Output the [X, Y] coordinate of the center of the cell containing the given text.  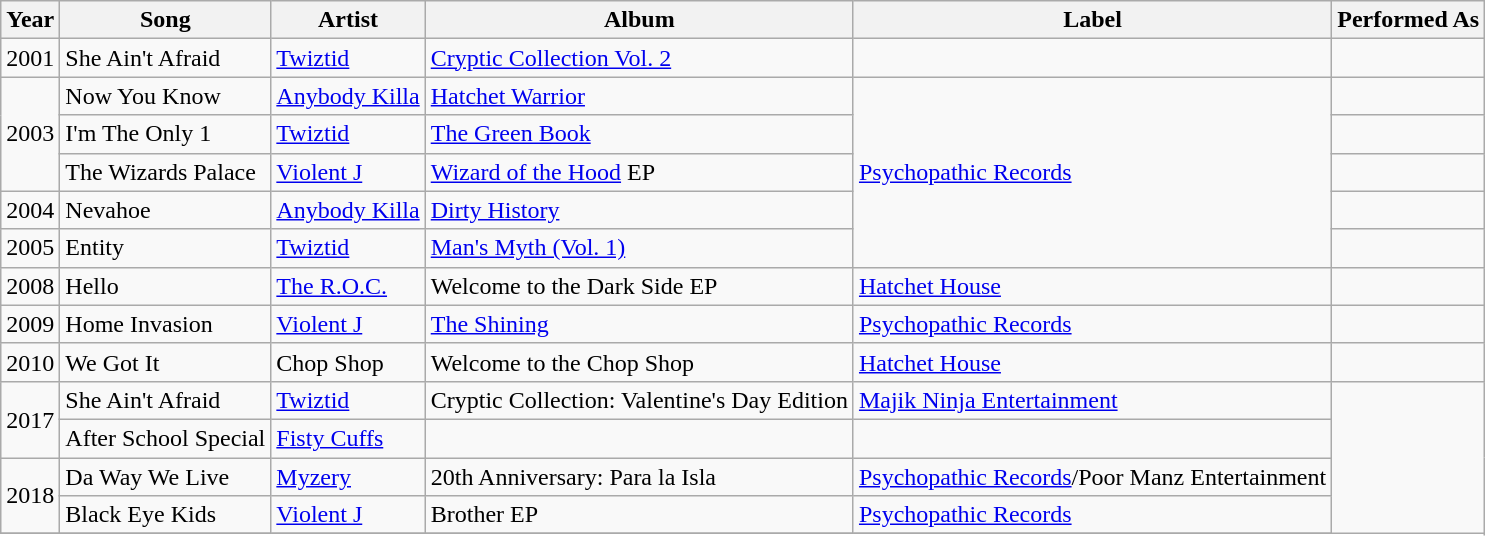
Performed As [1408, 20]
Home Invasion [166, 324]
Album [639, 20]
Majik Ninja Entertainment [1092, 400]
I'm The Only 1 [166, 134]
Year [30, 20]
Nevahoe [166, 210]
After School Special [166, 438]
Psychopathic Records/Poor Manz Entertainment [1092, 477]
Artist [348, 20]
The Shining [639, 324]
Welcome to the Chop Shop [639, 362]
2009 [30, 324]
2008 [30, 286]
20th Anniversary: Para la Isla [639, 477]
Now You Know [166, 96]
The Wizards Palace [166, 172]
Fisty Cuffs [348, 438]
2010 [30, 362]
Label [1092, 20]
Cryptic Collection: Valentine's Day Edition [639, 400]
2017 [30, 419]
2005 [30, 248]
We Got It [166, 362]
Wizard of the Hood EP [639, 172]
Da Way We Live [166, 477]
Welcome to the Dark Side EP [639, 286]
Cryptic Collection Vol. 2 [639, 58]
Black Eye Kids [166, 515]
2004 [30, 210]
Brother EP [639, 515]
The Green Book [639, 134]
Hatchet Warrior [639, 96]
Myzery [348, 477]
The R.O.C. [348, 286]
Man's Myth (Vol. 1) [639, 248]
Chop Shop [348, 362]
2003 [30, 134]
Entity [166, 248]
2018 [30, 496]
Song [166, 20]
2001 [30, 58]
Hello [166, 286]
Dirty History [639, 210]
